Output the [x, y] coordinate of the center of the cell containing the given text.  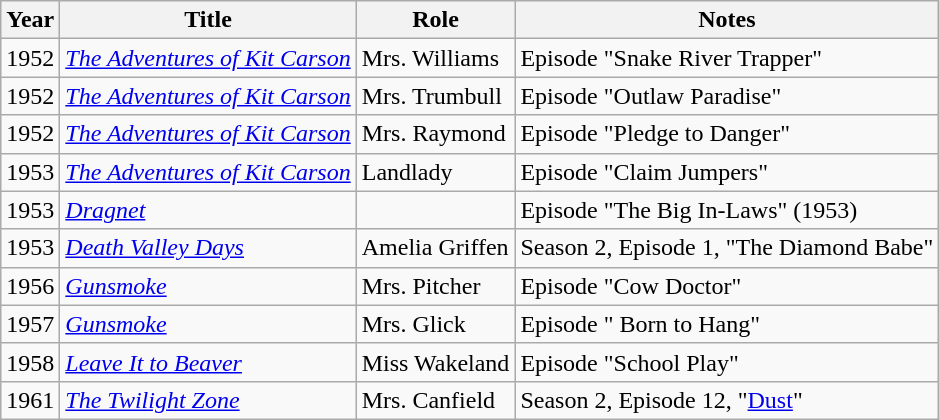
Episode "School Play" [727, 362]
Notes [727, 20]
1958 [30, 362]
Mrs. Glick [436, 324]
Title [208, 20]
Year [30, 20]
Season 2, Episode 12, "Dust" [727, 400]
Mrs. Williams [436, 58]
Amelia Griffen [436, 248]
1957 [30, 324]
1961 [30, 400]
Mrs. Canfield [436, 400]
Mrs. Trumbull [436, 96]
Episode "Cow Doctor" [727, 286]
Episode "The Big In-Laws" (1953) [727, 210]
Episode "Claim Jumpers" [727, 172]
Role [436, 20]
Episode "Snake River Trapper" [727, 58]
Season 2, Episode 1, "The Diamond Babe" [727, 248]
Leave It to Beaver [208, 362]
Mrs. Pitcher [436, 286]
Episode "Outlaw Paradise" [727, 96]
Death Valley Days [208, 248]
Landlady [436, 172]
Episode " Born to Hang" [727, 324]
Episode "Pledge to Danger" [727, 134]
The Twilight Zone [208, 400]
1956 [30, 286]
Mrs. Raymond [436, 134]
Miss Wakeland [436, 362]
Dragnet [208, 210]
